Scan for the cell matching the given text and deliver its (X, Y) coordinate at center. 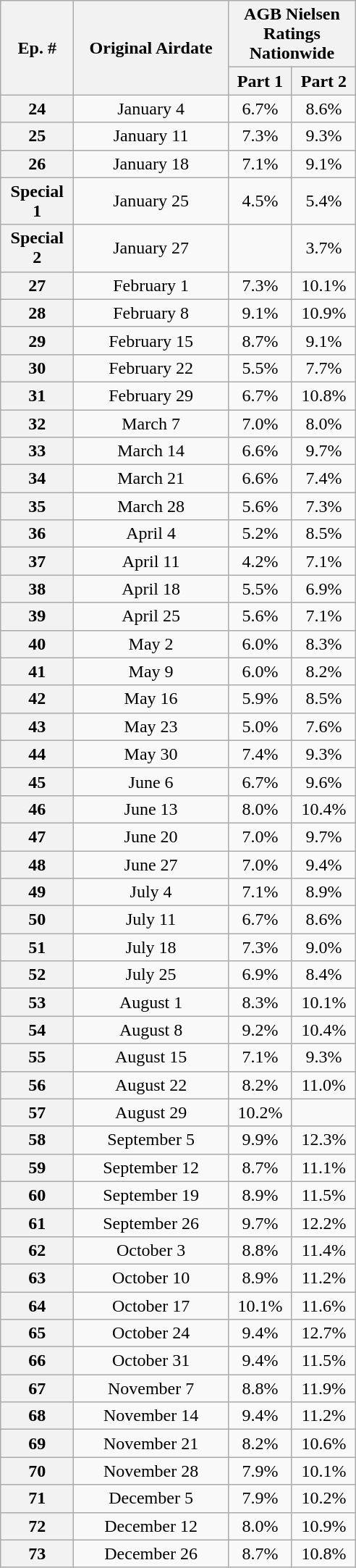
29 (38, 340)
26 (38, 164)
61 (38, 1223)
27 (38, 285)
October 24 (151, 1333)
June 20 (151, 837)
January 27 (151, 248)
5.2% (260, 534)
9.2% (260, 1030)
9.9% (260, 1140)
52 (38, 975)
11.9% (323, 1388)
September 19 (151, 1195)
28 (38, 313)
May 30 (151, 754)
34 (38, 479)
September 12 (151, 1167)
Original Airdate (151, 48)
Part 2 (323, 81)
25 (38, 136)
June 6 (151, 781)
59 (38, 1167)
42 (38, 699)
December 26 (151, 1554)
11.0% (323, 1085)
August 29 (151, 1112)
June 13 (151, 809)
April 18 (151, 589)
70 (38, 1471)
November 14 (151, 1416)
August 1 (151, 1002)
July 18 (151, 947)
30 (38, 368)
40 (38, 644)
64 (38, 1306)
10.6% (323, 1443)
June 27 (151, 864)
9.0% (323, 947)
May 2 (151, 644)
January 11 (151, 136)
51 (38, 947)
January 25 (151, 201)
39 (38, 616)
February 8 (151, 313)
55 (38, 1057)
57 (38, 1112)
August 22 (151, 1085)
48 (38, 864)
47 (38, 837)
56 (38, 1085)
March 21 (151, 479)
71 (38, 1498)
March 28 (151, 506)
March 7 (151, 424)
March 14 (151, 451)
37 (38, 561)
9.6% (323, 781)
April 11 (151, 561)
4.5% (260, 201)
February 22 (151, 368)
11.4% (323, 1250)
60 (38, 1195)
5.0% (260, 726)
May 23 (151, 726)
11.1% (323, 1167)
January 18 (151, 164)
April 25 (151, 616)
44 (38, 754)
38 (38, 589)
November 7 (151, 1388)
7.6% (323, 726)
50 (38, 920)
5.4% (323, 201)
AGB Nielsen Ratings Nationwide (292, 34)
43 (38, 726)
45 (38, 781)
February 1 (151, 285)
February 29 (151, 395)
November 28 (151, 1471)
24 (38, 109)
12.3% (323, 1140)
66 (38, 1361)
31 (38, 395)
35 (38, 506)
41 (38, 671)
November 21 (151, 1443)
11.6% (323, 1306)
7.7% (323, 368)
63 (38, 1278)
5.9% (260, 699)
October 3 (151, 1250)
Special 2 (38, 248)
August 15 (151, 1057)
Special 1 (38, 201)
July 4 (151, 892)
May 16 (151, 699)
December 5 (151, 1498)
October 31 (151, 1361)
12.7% (323, 1333)
36 (38, 534)
53 (38, 1002)
68 (38, 1416)
May 9 (151, 671)
62 (38, 1250)
12.2% (323, 1223)
January 4 (151, 109)
49 (38, 892)
3.7% (323, 248)
October 17 (151, 1306)
33 (38, 451)
69 (38, 1443)
July 25 (151, 975)
67 (38, 1388)
4.2% (260, 561)
December 12 (151, 1526)
46 (38, 809)
September 26 (151, 1223)
72 (38, 1526)
July 11 (151, 920)
73 (38, 1554)
August 8 (151, 1030)
65 (38, 1333)
32 (38, 424)
February 15 (151, 340)
October 10 (151, 1278)
54 (38, 1030)
September 5 (151, 1140)
Part 1 (260, 81)
Ep. # (38, 48)
8.4% (323, 975)
April 4 (151, 534)
58 (38, 1140)
